For the text-containing cell, return its midpoint in [X, Y] coordinate format. 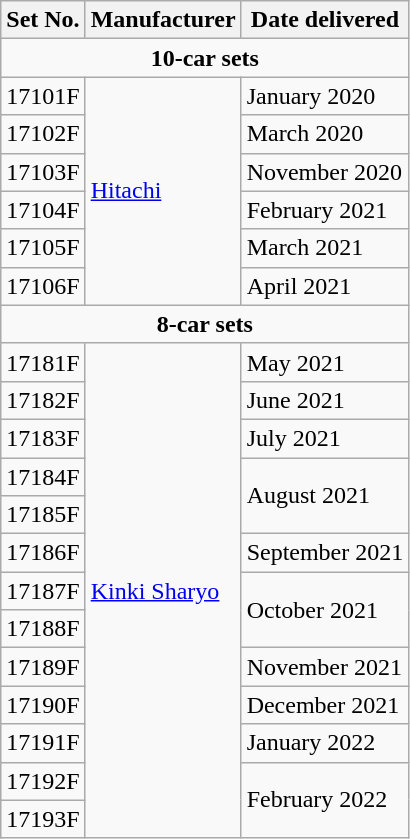
17101F [43, 96]
17186F [43, 553]
17185F [43, 515]
17184F [43, 477]
Manufacturer [163, 20]
October 2021 [325, 610]
July 2021 [325, 438]
17190F [43, 705]
17181F [43, 362]
August 2021 [325, 496]
17189F [43, 667]
17105F [43, 248]
17192F [43, 781]
17103F [43, 172]
Date delivered [325, 20]
January 2022 [325, 743]
November 2020 [325, 172]
March 2021 [325, 248]
April 2021 [325, 286]
17104F [43, 210]
June 2021 [325, 400]
17188F [43, 629]
May 2021 [325, 362]
Kinki Sharyo [163, 590]
10-car sets [205, 58]
November 2021 [325, 667]
March 2020 [325, 134]
17193F [43, 819]
17183F [43, 438]
Set No. [43, 20]
17187F [43, 591]
September 2021 [325, 553]
17182F [43, 400]
February 2021 [325, 210]
8-car sets [205, 324]
17191F [43, 743]
17106F [43, 286]
17102F [43, 134]
February 2022 [325, 800]
Hitachi [163, 191]
January 2020 [325, 96]
December 2021 [325, 705]
